Return (X, Y) of the center of cell containing provided text 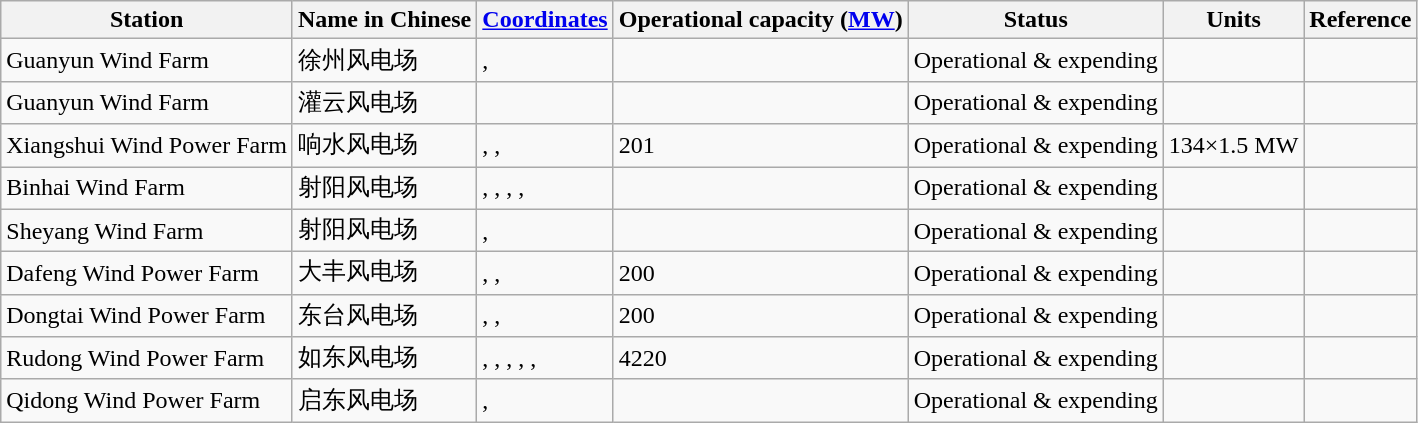
134×1.5 MW (1234, 146)
, , , , , (545, 358)
灌云风电场 (384, 102)
4220 (760, 358)
Dafeng Wind Power Farm (147, 274)
Station (147, 20)
Sheyang Wind Farm (147, 230)
Binhai Wind Farm (147, 188)
东台风电场 (384, 316)
徐州风电场 (384, 60)
Name in Chinese (384, 20)
Dongtai Wind Power Farm (147, 316)
Rudong Wind Power Farm (147, 358)
Qidong Wind Power Farm (147, 400)
Operational capacity (MW) (760, 20)
Status (1036, 20)
Coordinates (545, 20)
Units (1234, 20)
大丰风电场 (384, 274)
Xiangshui Wind Power Farm (147, 146)
如东风电场 (384, 358)
Reference (1360, 20)
201 (760, 146)
, , , , (545, 188)
启东风电场 (384, 400)
响水风电场 (384, 146)
